Locate the cell with the specified text and output its [X, Y] center coordinate. 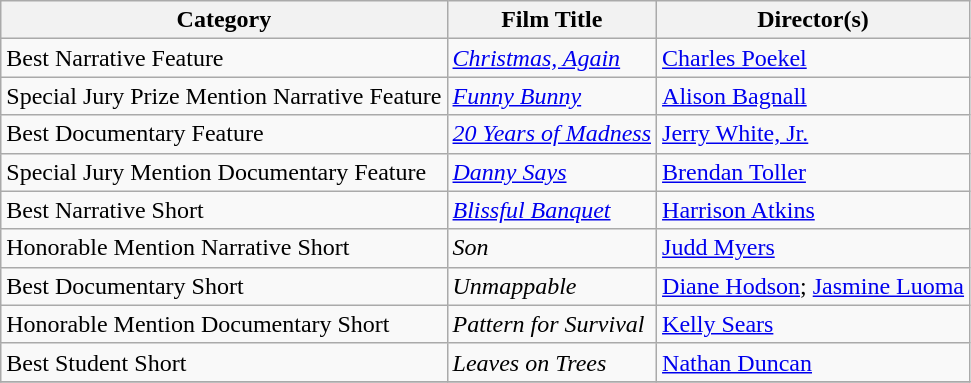
Charles Poekel [814, 58]
Honorable Mention Narrative Short [224, 248]
Danny Says [552, 172]
Diane Hodson; Jasmine Luoma [814, 286]
Harrison Atkins [814, 210]
Jerry White, Jr. [814, 134]
Blissful Banquet [552, 210]
Best Narrative Short [224, 210]
Director(s) [814, 20]
Category [224, 20]
Special Jury Mention Documentary Feature [224, 172]
Judd Myers [814, 248]
Funny Bunny [552, 96]
Pattern for Survival [552, 324]
Christmas, Again [552, 58]
Best Narrative Feature [224, 58]
Brendan Toller [814, 172]
Best Student Short [224, 362]
20 Years of Madness [552, 134]
Best Documentary Feature [224, 134]
Alison Bagnall [814, 96]
Special Jury Prize Mention Narrative Feature [224, 96]
Best Documentary Short [224, 286]
Leaves on Trees [552, 362]
Nathan Duncan [814, 362]
Honorable Mention Documentary Short [224, 324]
Unmappable [552, 286]
Film Title [552, 20]
Kelly Sears [814, 324]
Son [552, 248]
